Return the [x, y] coordinate for the center point of the cell that contains the specified text.  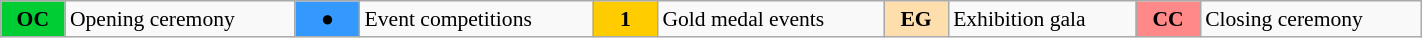
EG [916, 19]
OC [33, 19]
1 [625, 19]
● [327, 19]
CC [1168, 19]
Event competitions [477, 19]
Gold medal events [770, 19]
Closing ceremony [1310, 19]
Exhibition gala [1042, 19]
Opening ceremony [180, 19]
